Search for the cell housing the specified text and yield its [x, y] center coordinate. 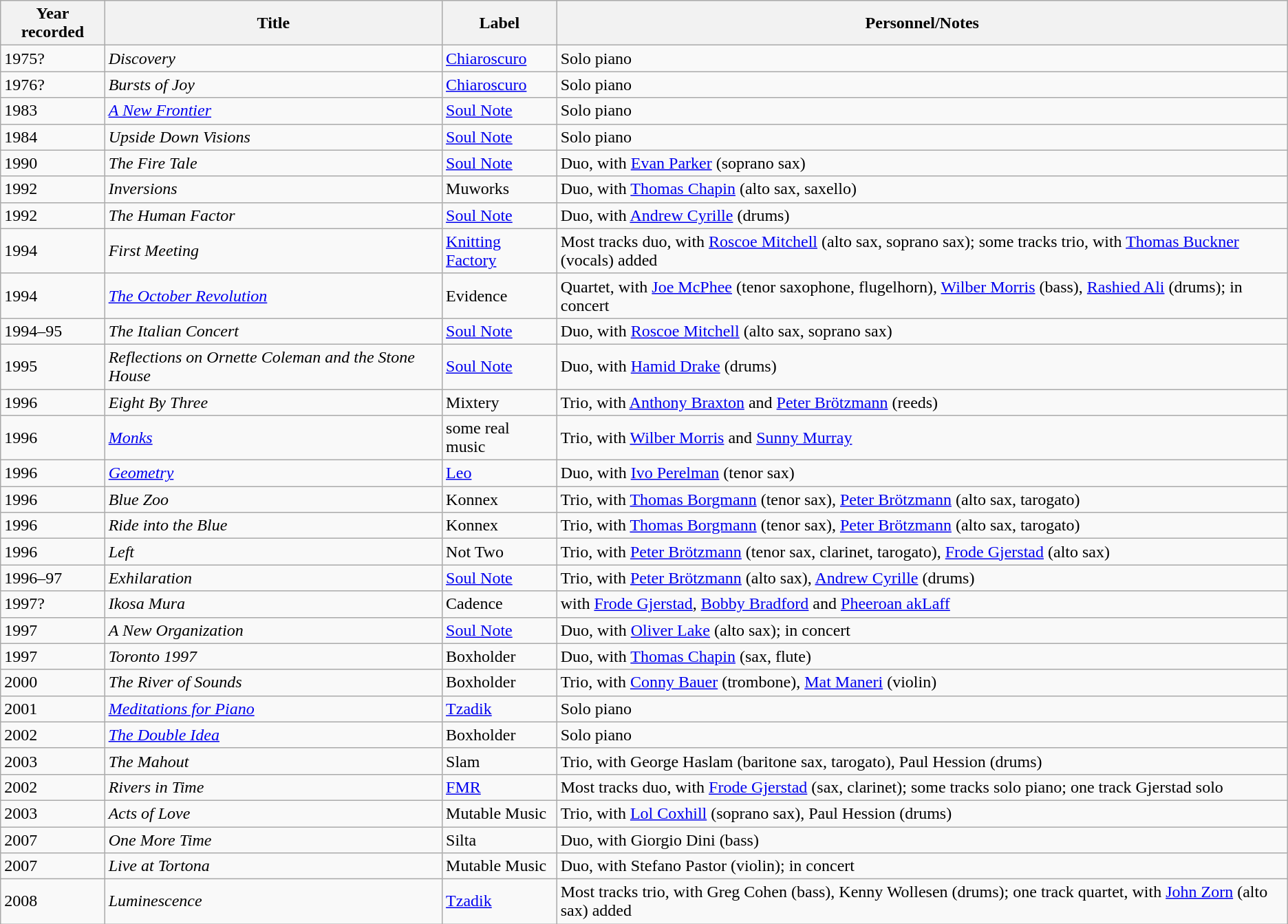
Upside Down Visions [273, 137]
1975? [52, 58]
A New Frontier [273, 111]
First Meeting [273, 250]
1994–95 [52, 331]
Duo, with Oliver Lake (alto sax); in concert [922, 630]
2000 [52, 683]
The Fire Tale [273, 163]
Quartet, with Joe McPhee (tenor saxophone, flugelhorn), Wilber Morris (bass), Rashied Ali (drums); in concert [922, 296]
Rivers in Time [273, 787]
The River of Sounds [273, 683]
Duo, with Andrew Cyrille (drums) [922, 215]
Duo, with Roscoe Mitchell (alto sax, soprano sax) [922, 331]
Discovery [273, 58]
Leo [500, 473]
Not Two [500, 552]
Ikosa Mura [273, 604]
Trio, with Peter Brötzmann (tenor sax, clarinet, tarogato), Frode Gjerstad (alto sax) [922, 552]
Personnel/Notes [922, 23]
1976? [52, 85]
1990 [52, 163]
Bursts of Joy [273, 85]
Ride into the Blue [273, 526]
Eight By Three [273, 402]
The Mahout [273, 761]
Duo, with Evan Parker (soprano sax) [922, 163]
Duo, with Giorgio Dini (bass) [922, 840]
Label [500, 23]
Trio, with Peter Brötzmann (alto sax), Andrew Cyrille (drums) [922, 578]
with Frode Gjerstad, Bobby Bradford and Pheeroan akLaff [922, 604]
A New Organization [273, 630]
Most tracks duo, with Roscoe Mitchell (alto sax, soprano sax); some tracks trio, with Thomas Buckner (vocals) added [922, 250]
Blue Zoo [273, 499]
Meditations for Piano [273, 709]
Knitting Factory [500, 250]
Left [273, 552]
Cadence [500, 604]
1997? [52, 604]
Title [273, 23]
Duo, with Hamid Drake (drums) [922, 366]
Luminescence [273, 901]
2001 [52, 709]
1996–97 [52, 578]
FMR [500, 787]
Silta [500, 840]
Most tracks duo, with Frode Gjerstad (sax, clarinet); some tracks solo piano; one track Gjerstad solo [922, 787]
Duo, with Thomas Chapin (alto sax, saxello) [922, 189]
Mixtery [500, 402]
One More Time [273, 840]
The October Revolution [273, 296]
1983 [52, 111]
Year recorded [52, 23]
1984 [52, 137]
Exhilaration [273, 578]
The Italian Concert [273, 331]
Trio, with Lol Coxhill (soprano sax), Paul Hession (drums) [922, 813]
Reflections on Ornette Coleman and the Stone House [273, 366]
Trio, with Conny Bauer (trombone), Mat Maneri (violin) [922, 683]
Evidence [500, 296]
Inversions [273, 189]
The Human Factor [273, 215]
Trio, with George Haslam (baritone sax, tarogato), Paul Hession (drums) [922, 761]
Toronto 1997 [273, 656]
Trio, with Wilber Morris and Sunny Murray [922, 438]
Trio, with Anthony Braxton and Peter Brötzmann (reeds) [922, 402]
Duo, with Stefano Pastor (violin); in concert [922, 866]
some real music [500, 438]
2008 [52, 901]
Duo, with Thomas Chapin (sax, flute) [922, 656]
Slam [500, 761]
1995 [52, 366]
Live at Tortona [273, 866]
Muworks [500, 189]
Duo, with Ivo Perelman (tenor sax) [922, 473]
Monks [273, 438]
Geometry [273, 473]
Acts of Love [273, 813]
The Double Idea [273, 735]
Most tracks trio, with Greg Cohen (bass), Kenny Wollesen (drums); one track quartet, with John Zorn (alto sax) added [922, 901]
